Locate the cell with the specified text and output its (X, Y) center coordinate. 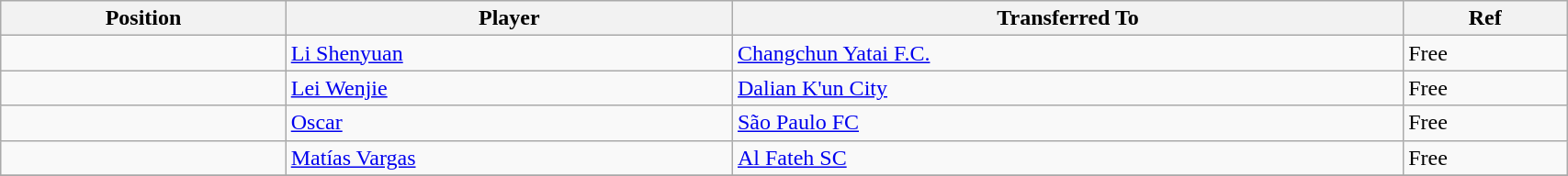
Dalian K'un City (1067, 88)
Transferred To (1067, 18)
São Paulo FC (1067, 123)
Oscar (509, 123)
Li Shenyuan (509, 53)
Changchun Yatai F.C. (1067, 53)
Ref (1485, 18)
Position (143, 18)
Matías Vargas (509, 158)
Al Fateh SC (1067, 158)
Lei Wenjie (509, 88)
Player (509, 18)
